Return the (x, y) coordinate for the center point of the cell that contains the specified text.  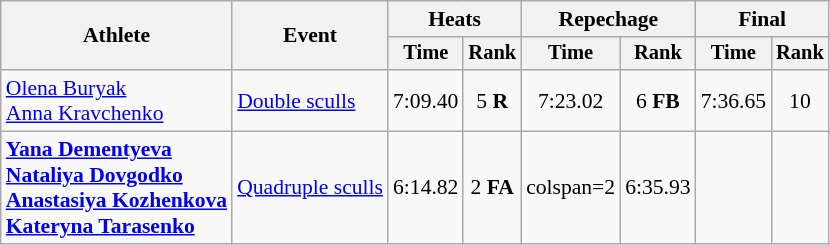
2 FA (492, 188)
Event (310, 36)
Final (762, 19)
6:14.82 (426, 188)
Double sculls (310, 100)
colspan=2 (570, 188)
5 R (492, 100)
7:09.40 (426, 100)
Repechage (608, 19)
Athlete (116, 36)
7:36.65 (734, 100)
Heats (454, 19)
7:23.02 (570, 100)
Olena BuryakAnna Kravchenko (116, 100)
Quadruple sculls (310, 188)
10 (800, 100)
Yana DementyevaNataliya DovgodkoAnastasiya KozhenkovaKateryna Tarasenko (116, 188)
6:35.93 (658, 188)
6 FB (658, 100)
